Determine the [X, Y] coordinate at the center of the cell enclosing the given text.  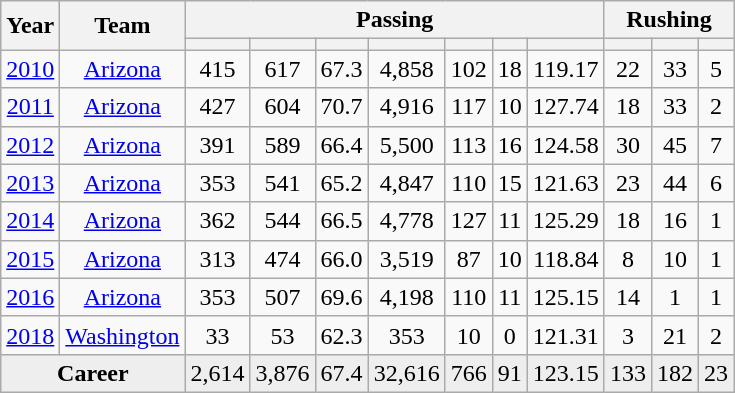
Washington [122, 335]
182 [674, 373]
391 [218, 145]
Passing [394, 20]
2011 [30, 107]
133 [628, 373]
14 [628, 297]
415 [218, 69]
4,916 [406, 107]
0 [510, 335]
5,500 [406, 145]
2,614 [218, 373]
53 [282, 335]
2015 [30, 259]
66.0 [342, 259]
117 [468, 107]
66.5 [342, 221]
123.15 [566, 373]
125.15 [566, 297]
2012 [30, 145]
121.31 [566, 335]
44 [674, 183]
3,876 [282, 373]
2010 [30, 69]
589 [282, 145]
102 [468, 69]
66.4 [342, 145]
2014 [30, 221]
Year [30, 26]
362 [218, 221]
313 [218, 259]
4,778 [406, 221]
5 [716, 69]
Career [93, 373]
3 [628, 335]
Team [122, 26]
45 [674, 145]
32,616 [406, 373]
3,519 [406, 259]
8 [628, 259]
121.63 [566, 183]
604 [282, 107]
91 [510, 373]
22 [628, 69]
119.17 [566, 69]
544 [282, 221]
118.84 [566, 259]
69.6 [342, 297]
125.29 [566, 221]
7 [716, 145]
474 [282, 259]
541 [282, 183]
617 [282, 69]
Rushing [668, 20]
2018 [30, 335]
113 [468, 145]
30 [628, 145]
4,198 [406, 297]
2013 [30, 183]
67.3 [342, 69]
124.58 [566, 145]
4,847 [406, 183]
87 [468, 259]
4,858 [406, 69]
67.4 [342, 373]
127 [468, 221]
6 [716, 183]
21 [674, 335]
127.74 [566, 107]
62.3 [342, 335]
427 [218, 107]
507 [282, 297]
70.7 [342, 107]
65.2 [342, 183]
766 [468, 373]
2016 [30, 297]
15 [510, 183]
